From the cell containing the given text, extract its center point as (x, y) coordinate. 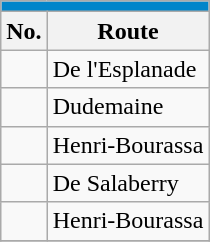
No. (24, 31)
Dudemaine (128, 107)
De l'Esplanade (128, 69)
De Salaberry (128, 183)
Route (128, 31)
